Capture the cell that displays the provided text and extract its [x, y] central coordinate. 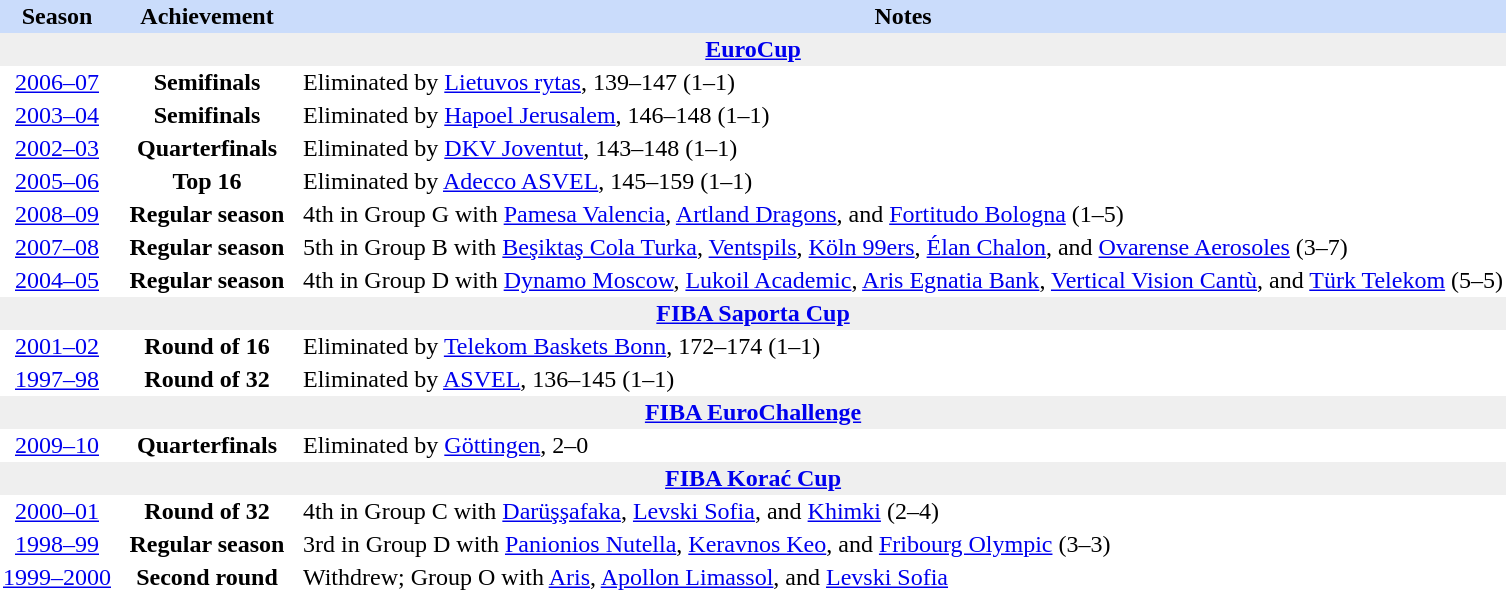
Eliminated by Hapoel Jerusalem, 146–148 (1–1) [903, 116]
4th in Group C with Darüşşafaka, Levski Sofia, and Khimki (2–4) [903, 512]
2009–10 [57, 446]
2005–06 [57, 182]
Eliminated by Lietuvos rytas, 139–147 (1–1) [903, 82]
2006–07 [57, 82]
FIBA EuroChallenge [753, 412]
3rd in Group D with Panionios Nutella, Keravnos Keo, and Fribourg Olympic (3–3) [903, 544]
2002–03 [57, 148]
Eliminated by Telekom Baskets Bonn, 172–174 (1–1) [903, 346]
1998–99 [57, 544]
2003–04 [57, 116]
2008–09 [57, 214]
Eliminated by Adecco ASVEL, 145–159 (1–1) [903, 182]
EuroCup [753, 50]
Achievement [207, 16]
Top 16 [207, 182]
2001–02 [57, 346]
2000–01 [57, 512]
1997–98 [57, 380]
4th in Group G with Pamesa Valencia, Artland Dragons, and Fortitudo Bologna (1–5) [903, 214]
Eliminated by DKV Joventut, 143–148 (1–1) [903, 148]
FIBA Korać Cup [753, 478]
Round of 16 [207, 346]
5th in Group B with Beşiktaş Cola Turka, Ventspils, Köln 99ers, Élan Chalon, and Ovarense Aerosoles (3–7) [903, 248]
Notes [903, 16]
Eliminated by ASVEL, 136–145 (1–1) [903, 380]
Season [57, 16]
2004–05 [57, 280]
4th in Group D with Dynamo Moscow, Lukoil Academic, Aris Egnatia Bank, Vertical Vision Cantù, and Türk Telekom (5–5) [903, 280]
2007–08 [57, 248]
FIBA Saporta Cup [753, 314]
Eliminated by Göttingen, 2–0 [903, 446]
